Capture the cell that displays the provided text and extract its [x, y] central coordinate. 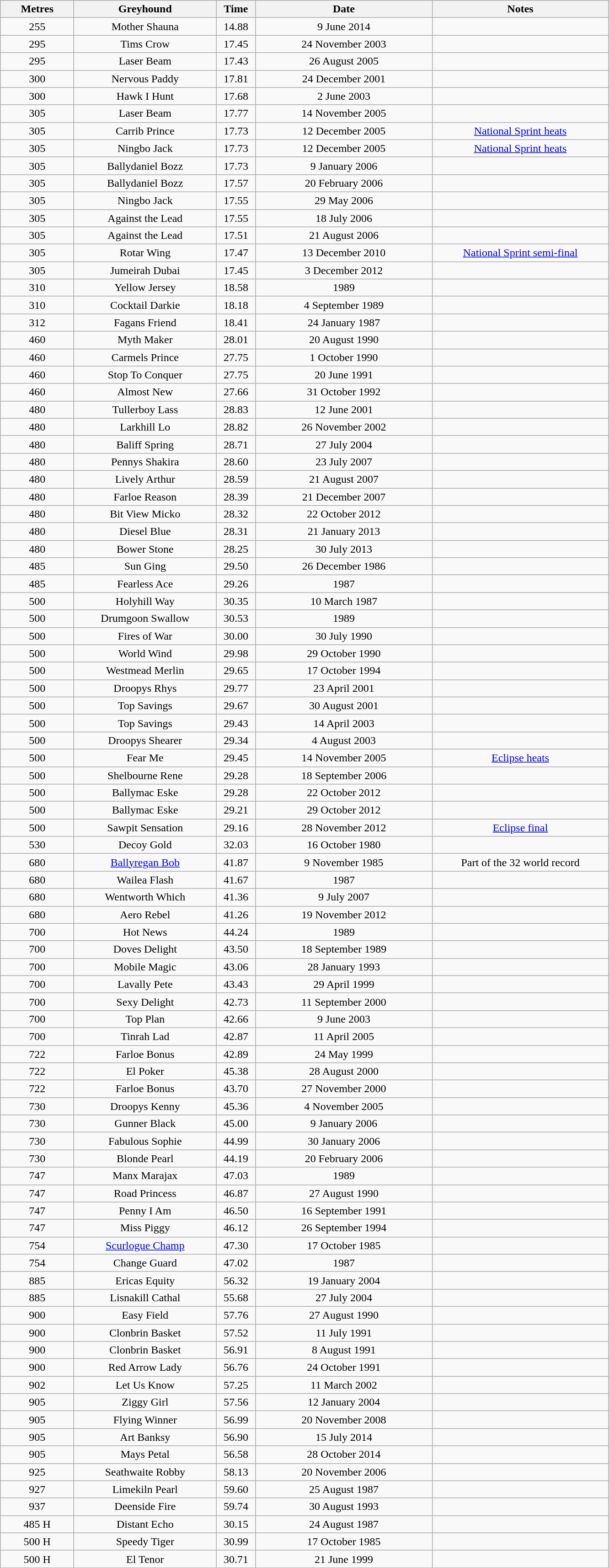
26 September 1994 [344, 1228]
9 November 1985 [344, 862]
927 [37, 1489]
Fabulous Sophie [145, 1141]
312 [37, 323]
Road Princess [145, 1193]
29.77 [236, 688]
24 October 1991 [344, 1368]
47.30 [236, 1245]
4 August 2003 [344, 740]
Wentworth Which [145, 897]
Myth Maker [145, 340]
56.58 [236, 1455]
28.82 [236, 427]
Bower Stone [145, 549]
Lisnakill Cathal [145, 1298]
44.19 [236, 1158]
Penny I Am [145, 1211]
Carrib Prince [145, 131]
Nervous Paddy [145, 79]
29.98 [236, 653]
Fires of War [145, 636]
Jumeirah Dubai [145, 270]
Red Arrow Lady [145, 1368]
57.76 [236, 1315]
Mother Shauna [145, 27]
Scurlogue Champ [145, 1245]
28.32 [236, 514]
20 November 2008 [344, 1420]
Let Us Know [145, 1385]
Mobile Magic [145, 967]
45.00 [236, 1124]
41.26 [236, 915]
Fear Me [145, 758]
Easy Field [145, 1315]
44.24 [236, 932]
Blonde Pearl [145, 1158]
20 June 1991 [344, 375]
28.25 [236, 549]
Flying Winner [145, 1420]
19 January 2004 [344, 1280]
Tullerboy Lass [145, 410]
9 June 2003 [344, 1019]
45.36 [236, 1106]
National Sprint semi-final [520, 253]
29.21 [236, 810]
43.70 [236, 1089]
28 October 2014 [344, 1455]
Decoy Gold [145, 845]
17.43 [236, 61]
12 June 2001 [344, 410]
Distant Echo [145, 1524]
16 October 1980 [344, 845]
Eclipse heats [520, 758]
46.12 [236, 1228]
Notes [520, 9]
Ericas Equity [145, 1280]
11 April 2005 [344, 1036]
11 September 2000 [344, 1002]
Tinrah Lad [145, 1036]
58.13 [236, 1472]
16 September 1991 [344, 1211]
31 October 1992 [344, 392]
56.91 [236, 1350]
902 [37, 1385]
18.18 [236, 305]
28.71 [236, 444]
17.68 [236, 96]
56.76 [236, 1368]
56.90 [236, 1437]
24 May 1999 [344, 1054]
3 December 2012 [344, 270]
Drumgoon Swallow [145, 619]
17.57 [236, 183]
Sun Ging [145, 566]
El Poker [145, 1072]
21 January 2013 [344, 532]
56.32 [236, 1280]
29.26 [236, 584]
Wailea Flash [145, 880]
57.52 [236, 1333]
18 September 2006 [344, 776]
23 July 2007 [344, 462]
Part of the 32 world record [520, 862]
46.50 [236, 1211]
41.87 [236, 862]
Art Banksy [145, 1437]
10 March 1987 [344, 601]
30 August 2001 [344, 706]
Date [344, 9]
530 [37, 845]
Metres [37, 9]
27.66 [236, 392]
Cocktail Darkie [145, 305]
28.59 [236, 479]
29.65 [236, 671]
27 November 2000 [344, 1089]
Carmels Prince [145, 357]
42.73 [236, 1002]
8 August 1991 [344, 1350]
43.50 [236, 949]
55.68 [236, 1298]
57.25 [236, 1385]
28.83 [236, 410]
2 June 2003 [344, 96]
Lively Arthur [145, 479]
Westmead Merlin [145, 671]
14 April 2003 [344, 723]
485 H [37, 1524]
29.67 [236, 706]
Time [236, 9]
Yellow Jersey [145, 288]
Baliff Spring [145, 444]
Diesel Blue [145, 532]
17.77 [236, 113]
30.15 [236, 1524]
18.41 [236, 323]
21 December 2007 [344, 496]
30 July 1990 [344, 636]
30.99 [236, 1541]
Tims Crow [145, 44]
21 August 2006 [344, 236]
28 November 2012 [344, 828]
Lavally Pete [145, 984]
Limekiln Pearl [145, 1489]
42.89 [236, 1054]
Holyhill Way [145, 601]
42.66 [236, 1019]
13 December 2010 [344, 253]
28.60 [236, 462]
Sawpit Sensation [145, 828]
14.88 [236, 27]
29 October 1990 [344, 653]
Speedy Tiger [145, 1541]
Mays Petal [145, 1455]
Ballyregan Bob [145, 862]
41.67 [236, 880]
29.43 [236, 723]
29.50 [236, 566]
43.43 [236, 984]
29 May 2006 [344, 200]
29 October 2012 [344, 810]
Fagans Friend [145, 323]
56.99 [236, 1420]
Larkhill Lo [145, 427]
43.06 [236, 967]
11 March 2002 [344, 1385]
30.35 [236, 601]
Greyhound [145, 9]
42.87 [236, 1036]
29.34 [236, 740]
24 November 2003 [344, 44]
Miss Piggy [145, 1228]
17.47 [236, 253]
Eclipse final [520, 828]
26 November 2002 [344, 427]
28.01 [236, 340]
47.03 [236, 1176]
Stop To Conquer [145, 375]
20 August 1990 [344, 340]
Pennys Shakira [145, 462]
Top Plan [145, 1019]
925 [37, 1472]
30 July 2013 [344, 549]
Bit View Micko [145, 514]
59.74 [236, 1507]
17.81 [236, 79]
Almost New [145, 392]
Ziggy Girl [145, 1402]
41.36 [236, 897]
4 November 2005 [344, 1106]
45.38 [236, 1072]
Manx Marajax [145, 1176]
Deenside Fire [145, 1507]
59.60 [236, 1489]
Droopys Rhys [145, 688]
Aero Rebel [145, 915]
9 July 2007 [344, 897]
32.03 [236, 845]
19 November 2012 [344, 915]
11 July 1991 [344, 1333]
Rotar Wing [145, 253]
17.51 [236, 236]
24 January 1987 [344, 323]
21 August 2007 [344, 479]
23 April 2001 [344, 688]
30 August 1993 [344, 1507]
17 October 1994 [344, 671]
21 June 1999 [344, 1559]
15 July 2014 [344, 1437]
Sexy Delight [145, 1002]
25 August 1987 [344, 1489]
Seathwaite Robby [145, 1472]
Hot News [145, 932]
18 July 2006 [344, 218]
29.16 [236, 828]
Farloe Reason [145, 496]
World Wind [145, 653]
24 December 2001 [344, 79]
Hawk I Hunt [145, 96]
46.87 [236, 1193]
18.58 [236, 288]
El Tenor [145, 1559]
30 January 2006 [344, 1141]
4 September 1989 [344, 305]
30.71 [236, 1559]
255 [37, 27]
28 August 2000 [344, 1072]
12 January 2004 [344, 1402]
9 June 2014 [344, 27]
28.31 [236, 532]
29.45 [236, 758]
47.02 [236, 1263]
Fearless Ace [145, 584]
Gunner Black [145, 1124]
28 January 1993 [344, 967]
26 December 1986 [344, 566]
28.39 [236, 496]
Doves Delight [145, 949]
Shelbourne Rene [145, 776]
26 August 2005 [344, 61]
1 October 1990 [344, 357]
24 August 1987 [344, 1524]
44.99 [236, 1141]
30.00 [236, 636]
937 [37, 1507]
20 November 2006 [344, 1472]
29 April 1999 [344, 984]
57.56 [236, 1402]
Droopys Shearer [145, 740]
18 September 1989 [344, 949]
30.53 [236, 619]
Change Guard [145, 1263]
Droopys Kenny [145, 1106]
